Provide the [X, Y] coordinate of the cell's center where the given text is located.  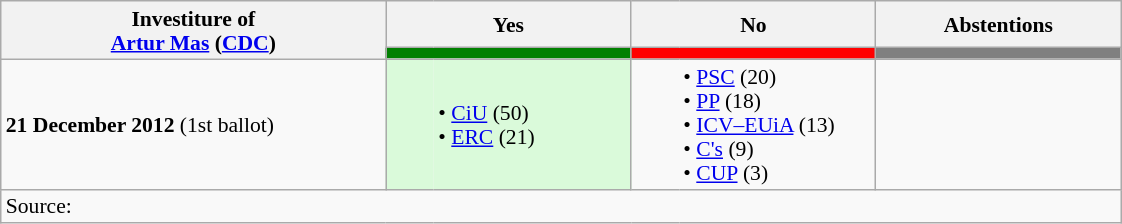
Source: [561, 206]
• PSC (20)• PP (18)• ICV–EUiA (13)• C's (9)• CUP (3) [778, 124]
Abstentions [998, 24]
Investiture ofArtur Mas (CDC) [194, 30]
No [754, 24]
21 December 2012 (1st ballot) [194, 124]
Yes [508, 24]
• CiU (50)• ERC (21) [532, 124]
